Provide the [X, Y] coordinate of the cell's center where the given text is located.  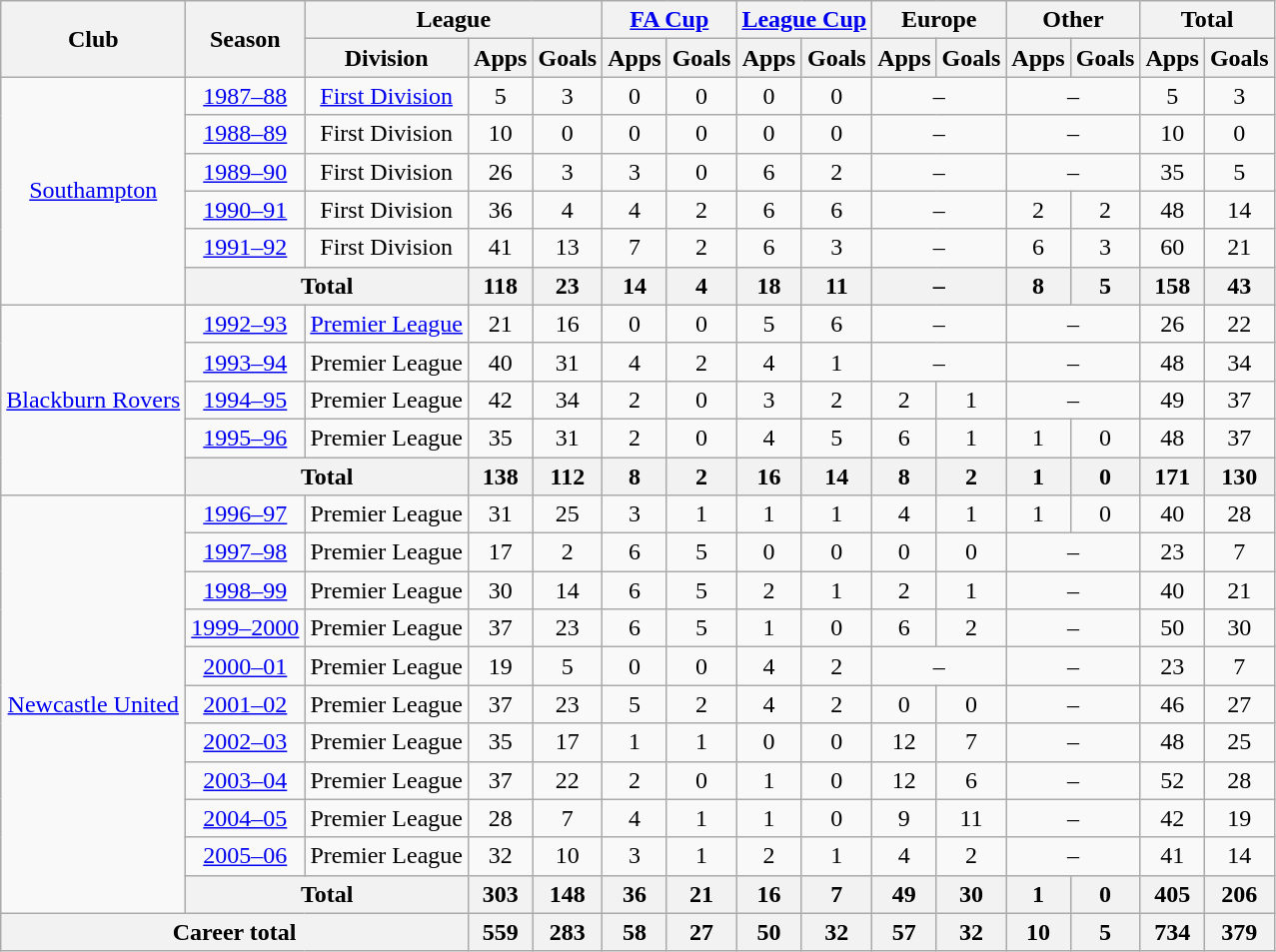
60 [1172, 248]
13 [568, 248]
1999–2000 [246, 628]
57 [904, 932]
League [454, 20]
1996–97 [246, 514]
1988–89 [246, 134]
FA Cup [669, 20]
58 [635, 932]
Blackburn Rovers [94, 400]
Other [1073, 20]
2001–02 [246, 704]
Division [387, 58]
46 [1172, 704]
2000–01 [246, 666]
1991–92 [246, 248]
112 [568, 476]
1990–91 [246, 210]
2003–04 [246, 780]
Southampton [94, 191]
118 [501, 286]
1994–95 [246, 400]
Europe [939, 20]
Newcastle United [94, 705]
Season [246, 39]
1992–93 [246, 324]
158 [1172, 286]
148 [568, 894]
League Cup [804, 20]
559 [501, 932]
206 [1239, 894]
405 [1172, 894]
138 [501, 476]
2002–03 [246, 742]
43 [1239, 286]
1987–88 [246, 96]
9 [904, 818]
1998–99 [246, 590]
283 [568, 932]
2004–05 [246, 818]
1997–98 [246, 552]
171 [1172, 476]
1993–94 [246, 362]
379 [1239, 932]
Club [94, 39]
18 [769, 286]
1995–96 [246, 438]
52 [1172, 780]
734 [1172, 932]
Career total [235, 932]
130 [1239, 476]
1989–90 [246, 172]
303 [501, 894]
2005–06 [246, 856]
